Detect which cell encompasses the target text, then output its (x, y) center coordinate. 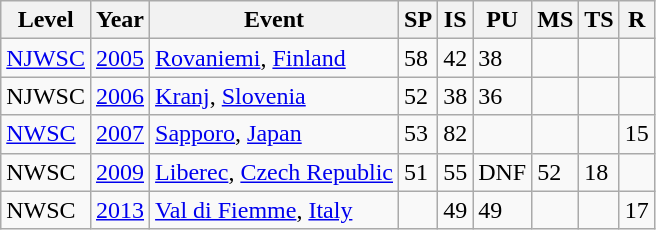
55 (456, 172)
MS (556, 20)
2007 (120, 134)
Liberec, Czech Republic (274, 172)
2005 (120, 58)
R (636, 20)
Level (46, 20)
18 (599, 172)
53 (418, 134)
17 (636, 210)
IS (456, 20)
51 (418, 172)
Kranj, Slovenia (274, 96)
2013 (120, 210)
Rovaniemi, Finland (274, 58)
15 (636, 134)
DNF (502, 172)
TS (599, 20)
Val di Fiemme, Italy (274, 210)
2009 (120, 172)
Sapporo, Japan (274, 134)
Event (274, 20)
58 (418, 58)
PU (502, 20)
Year (120, 20)
2006 (120, 96)
36 (502, 96)
SP (418, 20)
82 (456, 134)
42 (456, 58)
